Extract the (x, y) coordinate from the center of the cell holding the provided text.  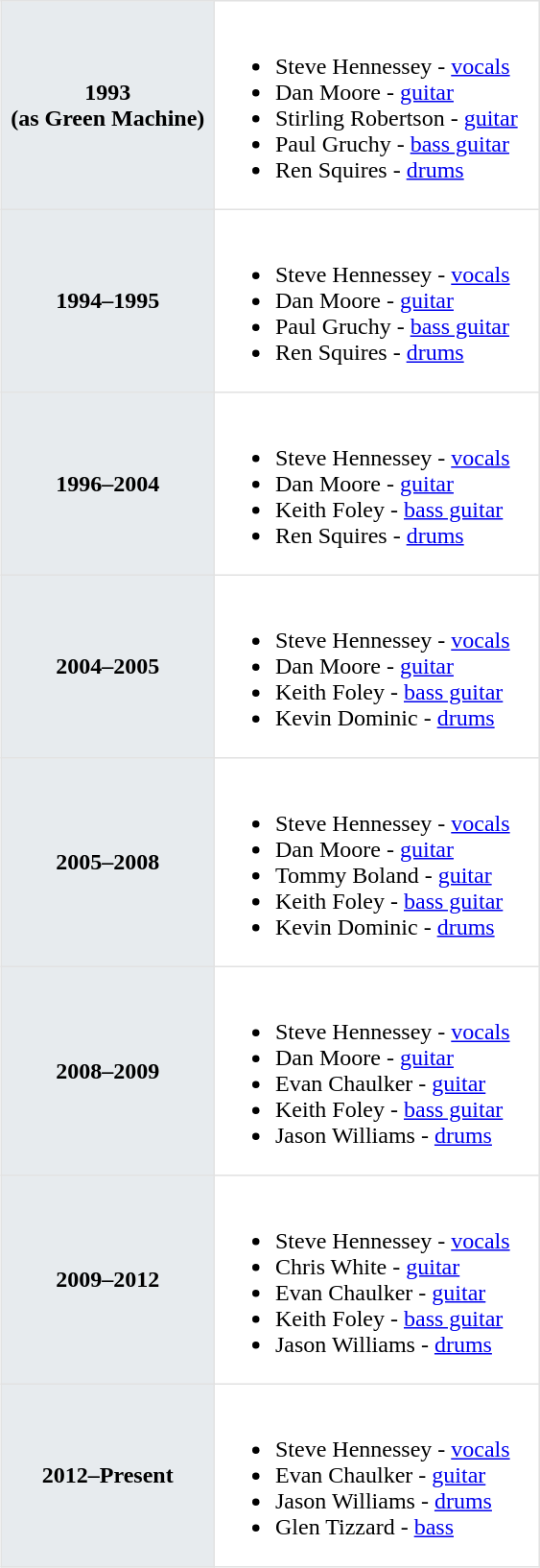
Steve Hennessey - vocalsDan Moore - guitarTommy Boland - guitarKeith Foley - bass guitarKevin Dominic - drums (376, 863)
2008–2009 (107, 1071)
1994–1995 (107, 300)
Steve Hennessey - vocalsDan Moore - guitarKeith Foley - bass guitarKevin Dominic - drums (376, 666)
2009–2012 (107, 1280)
2012–Present (107, 1475)
2004–2005 (107, 666)
Steve Hennessey - vocalsDan Moore - guitarPaul Gruchy - bass guitarRen Squires - drums (376, 300)
Steve Hennessey - vocalsEvan Chaulker - guitarJason Williams - drumsGlen Tizzard - bass (376, 1475)
Steve Hennessey - vocalsChris White - guitarEvan Chaulker - guitarKeith Foley - bass guitarJason Williams - drums (376, 1280)
Steve Hennessey - vocalsDan Moore - guitarEvan Chaulker - guitarKeith Foley - bass guitarJason Williams - drums (376, 1071)
1993(as Green Machine) (107, 106)
Steve Hennessey - vocalsDan Moore - guitarStirling Robertson - guitarPaul Gruchy - bass guitarRen Squires - drums (376, 106)
Steve Hennessey - vocalsDan Moore - guitarKeith Foley - bass guitarRen Squires - drums (376, 484)
2005–2008 (107, 863)
1996–2004 (107, 484)
